Return (X, Y) of the center of cell containing provided text 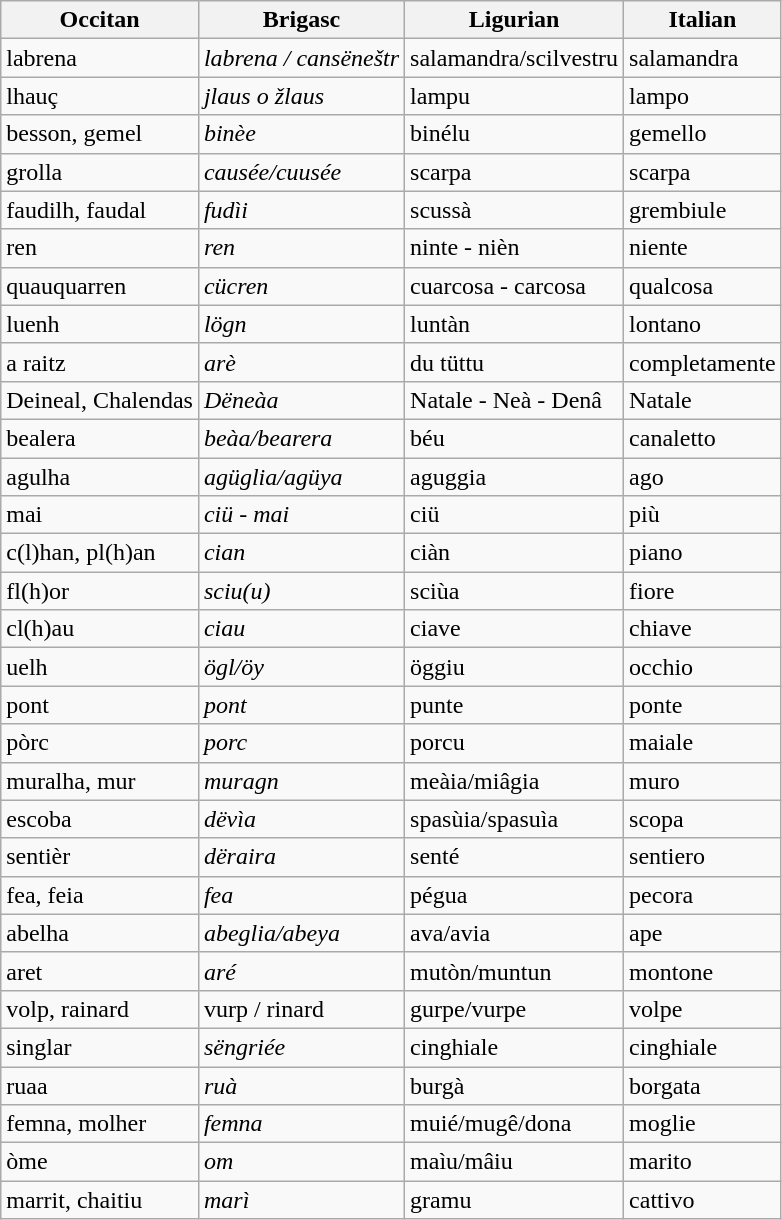
gemello (703, 134)
niente (703, 248)
cuarcosa - carcosa (514, 286)
ape (703, 933)
binèe (301, 134)
abelha (100, 933)
ninte - nièn (514, 248)
Ligurian (514, 20)
sciùa (514, 591)
cattivo (703, 1200)
muralha, mur (100, 781)
ciau (301, 629)
chiave (703, 629)
òme (100, 1162)
spasùia/spasuìa (514, 819)
salamandra (703, 58)
completamente (703, 362)
singlar (100, 1047)
volpe (703, 1009)
Natale (703, 400)
uelh (100, 667)
jlaus o žlaus (301, 96)
luenh (100, 324)
lögn (301, 324)
pégua (514, 895)
vurp / rinard (301, 1009)
aret (100, 971)
luntàn (514, 324)
arè (301, 362)
porcu (514, 743)
montone (703, 971)
aré (301, 971)
punte (514, 705)
agulha (100, 477)
cian (301, 553)
dëraira (301, 857)
ruà (301, 1085)
Occitan (100, 20)
cl(h)au (100, 629)
abeglia/abeya (301, 933)
aguggia (514, 477)
pòrc (100, 743)
c(l)han, pl(h)an (100, 553)
femna, molher (100, 1124)
a raitz (100, 362)
piano (703, 553)
muro (703, 781)
ciave (514, 629)
öggiu (514, 667)
faudilh, faudal (100, 210)
sëngriée (301, 1047)
quauquarren (100, 286)
sentiero (703, 857)
du tüttu (514, 362)
porc (301, 743)
Brigasc (301, 20)
gurpe/vurpe (514, 1009)
ruaa (100, 1085)
fudìi (301, 210)
scussà (514, 210)
scopa (703, 819)
causée/cuusée (301, 172)
meàia/miâgia (514, 781)
volp, rainard (100, 1009)
lontano (703, 324)
marito (703, 1162)
canaletto (703, 438)
qualcosa (703, 286)
ponte (703, 705)
labrena (100, 58)
cücren (301, 286)
marrit, chaitiu (100, 1200)
fea (301, 895)
ögl/öy (301, 667)
lampu (514, 96)
sentièr (100, 857)
fl(h)or (100, 591)
grembiule (703, 210)
ago (703, 477)
ciü - mai (301, 515)
senté (514, 857)
salamandra/scilvestru (514, 58)
femna (301, 1124)
escoba (100, 819)
beàa/bearera (301, 438)
muragn (301, 781)
lhauç (100, 96)
Italian (703, 20)
binélu (514, 134)
ciü (514, 515)
Dëneàa (301, 400)
agüglia/agüya (301, 477)
besson, gemel (100, 134)
burgà (514, 1085)
mai (100, 515)
Deineal, Chalendas (100, 400)
maìu/mâiu (514, 1162)
lampo (703, 96)
pecora (703, 895)
fiore (703, 591)
grolla (100, 172)
bealera (100, 438)
muié/mugê/dona (514, 1124)
occhio (703, 667)
borgata (703, 1085)
ciàn (514, 553)
mutòn/muntun (514, 971)
marì (301, 1200)
om (301, 1162)
moglie (703, 1124)
gramu (514, 1200)
più (703, 515)
sciu(u) (301, 591)
dëvìa (301, 819)
labrena / cansëneštr (301, 58)
fea, feia (100, 895)
béu (514, 438)
Natale - Neà - Denâ (514, 400)
maiale (703, 743)
ava/avia (514, 933)
